Determine the (X, Y) coordinate at the center of the cell enclosing the given text.  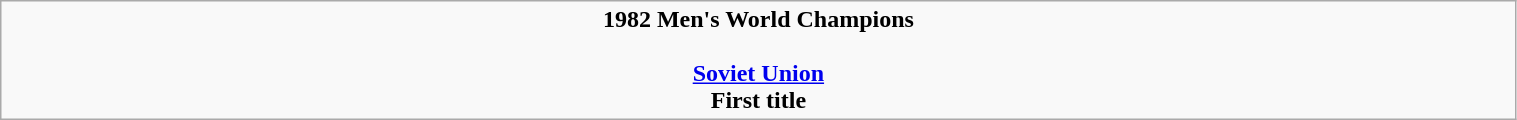
1982 Men's World ChampionsSoviet UnionFirst title (758, 60)
